Find where the given text appears and provide that cell's center as (X, Y) coordinate. 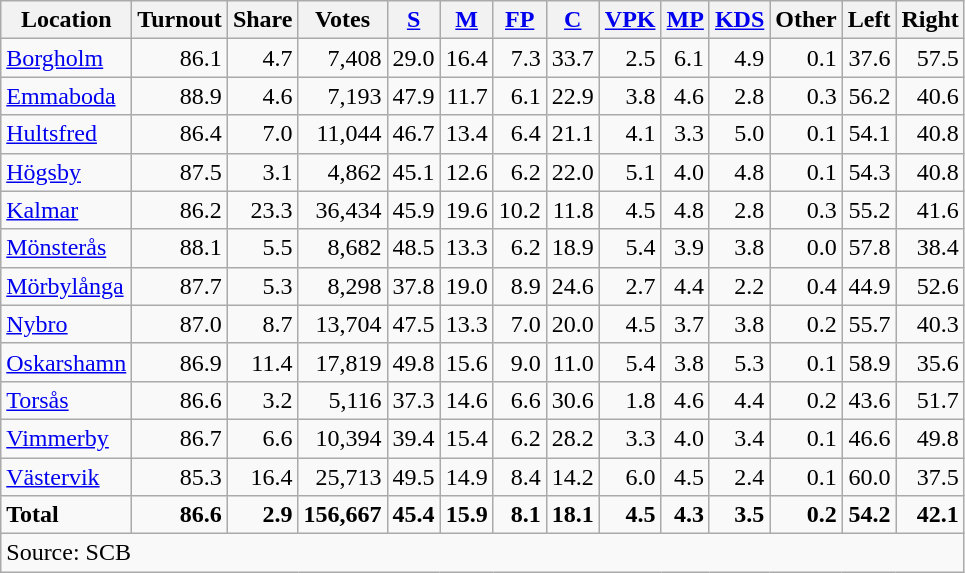
156,667 (342, 515)
Source: SCB (483, 553)
Mörbylånga (66, 286)
4.3 (685, 515)
Left (869, 20)
19.6 (466, 210)
19.0 (466, 286)
58.9 (869, 362)
10.2 (520, 210)
0.0 (806, 248)
Torsås (66, 400)
Other (806, 20)
56.2 (869, 96)
Right (930, 20)
40.6 (930, 96)
8.7 (262, 324)
41.6 (930, 210)
36,434 (342, 210)
39.4 (414, 438)
5,116 (342, 400)
85.3 (180, 477)
38.4 (930, 248)
14.9 (466, 477)
VPK (630, 20)
37.6 (869, 58)
49.5 (414, 477)
46.7 (414, 134)
3.7 (685, 324)
54.2 (869, 515)
86.4 (180, 134)
M (466, 20)
Kalmar (66, 210)
Votes (342, 20)
8,682 (342, 248)
6.0 (630, 477)
47.5 (414, 324)
52.6 (930, 286)
Total (66, 515)
4,862 (342, 172)
Share (262, 20)
12.6 (466, 172)
4.1 (630, 134)
4.9 (739, 58)
37.5 (930, 477)
5.5 (262, 248)
10,394 (342, 438)
86.1 (180, 58)
48.5 (414, 248)
7.3 (520, 58)
2.2 (739, 286)
0.4 (806, 286)
33.7 (572, 58)
3.9 (685, 248)
KDS (739, 20)
11.4 (262, 362)
88.1 (180, 248)
13,704 (342, 324)
8,298 (342, 286)
43.6 (869, 400)
54.3 (869, 172)
86.2 (180, 210)
Hultsfred (66, 134)
14.6 (466, 400)
86.7 (180, 438)
3.1 (262, 172)
88.9 (180, 96)
45.1 (414, 172)
Vimmerby (66, 438)
8.9 (520, 286)
22.9 (572, 96)
21.1 (572, 134)
51.7 (930, 400)
3.5 (739, 515)
60.0 (869, 477)
14.2 (572, 477)
35.6 (930, 362)
45.9 (414, 210)
6.4 (520, 134)
18.1 (572, 515)
8.1 (520, 515)
57.5 (930, 58)
MP (685, 20)
15.4 (466, 438)
15.9 (466, 515)
5.1 (630, 172)
11,044 (342, 134)
30.6 (572, 400)
Högsby (66, 172)
18.9 (572, 248)
S (414, 20)
25,713 (342, 477)
87.0 (180, 324)
11.7 (466, 96)
23.3 (262, 210)
13.4 (466, 134)
46.6 (869, 438)
2.7 (630, 286)
4.7 (262, 58)
17,819 (342, 362)
15.6 (466, 362)
24.6 (572, 286)
11.0 (572, 362)
86.9 (180, 362)
28.2 (572, 438)
2.4 (739, 477)
40.3 (930, 324)
C (572, 20)
54.1 (869, 134)
87.5 (180, 172)
2.9 (262, 515)
29.0 (414, 58)
7,193 (342, 96)
2.5 (630, 58)
47.9 (414, 96)
Emmaboda (66, 96)
42.1 (930, 515)
1.8 (630, 400)
Mönsterås (66, 248)
Nybro (66, 324)
55.2 (869, 210)
11.8 (572, 210)
22.0 (572, 172)
Västervik (66, 477)
9.0 (520, 362)
Location (66, 20)
55.7 (869, 324)
8.4 (520, 477)
FP (520, 20)
44.9 (869, 286)
20.0 (572, 324)
37.8 (414, 286)
3.2 (262, 400)
5.0 (739, 134)
45.4 (414, 515)
Oskarshamn (66, 362)
37.3 (414, 400)
Turnout (180, 20)
3.4 (739, 438)
7,408 (342, 58)
57.8 (869, 248)
Borgholm (66, 58)
87.7 (180, 286)
